For the text-containing cell, return its midpoint in (x, y) coordinate format. 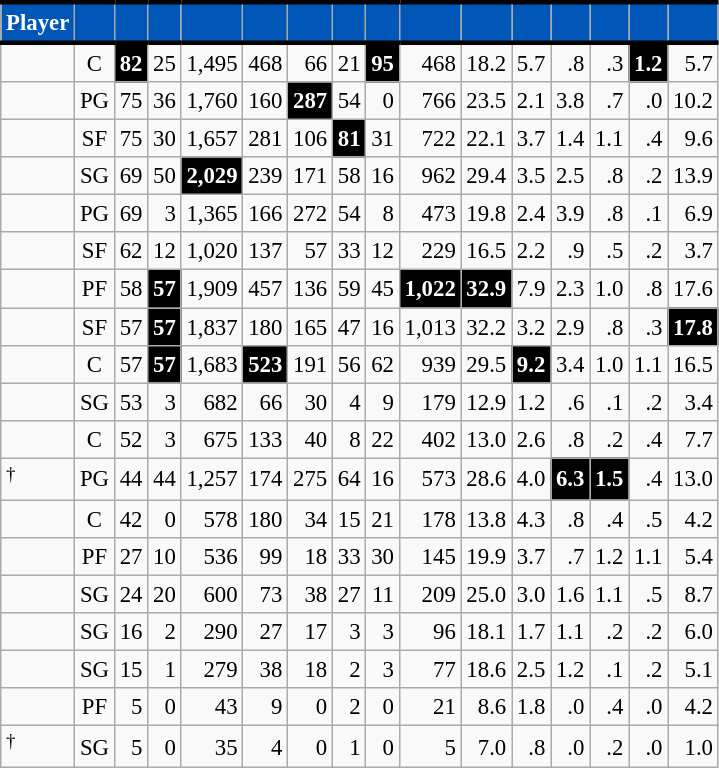
6.9 (693, 214)
32.2 (486, 327)
722 (430, 139)
17.6 (693, 289)
35 (212, 747)
40 (310, 439)
3.0 (532, 594)
8.6 (486, 707)
1,909 (212, 289)
766 (430, 101)
1,837 (212, 327)
18.6 (486, 670)
9.2 (532, 364)
160 (266, 101)
191 (310, 364)
31 (382, 139)
17.8 (693, 327)
209 (430, 594)
171 (310, 176)
10.2 (693, 101)
34 (310, 519)
279 (212, 670)
82 (130, 62)
81 (348, 139)
13.9 (693, 176)
3.5 (532, 176)
1,657 (212, 139)
145 (430, 557)
1,022 (430, 289)
18.1 (486, 632)
962 (430, 176)
2.4 (532, 214)
12.9 (486, 402)
10 (164, 557)
600 (212, 594)
77 (430, 670)
682 (212, 402)
2.2 (532, 251)
52 (130, 439)
3.2 (532, 327)
136 (310, 289)
29.5 (486, 364)
1,495 (212, 62)
290 (212, 632)
272 (310, 214)
1.6 (570, 594)
174 (266, 479)
99 (266, 557)
1,013 (430, 327)
8.7 (693, 594)
939 (430, 364)
36 (164, 101)
24 (130, 594)
47 (348, 327)
229 (430, 251)
1,257 (212, 479)
11 (382, 594)
1.5 (610, 479)
17 (310, 632)
95 (382, 62)
275 (310, 479)
2.9 (570, 327)
22.1 (486, 139)
473 (430, 214)
402 (430, 439)
9.6 (693, 139)
4.3 (532, 519)
178 (430, 519)
1,020 (212, 251)
19.8 (486, 214)
32.9 (486, 289)
2,029 (212, 176)
64 (348, 479)
2.3 (570, 289)
1,683 (212, 364)
166 (266, 214)
7.0 (486, 747)
7.9 (532, 289)
3.9 (570, 214)
42 (130, 519)
281 (266, 139)
25.0 (486, 594)
1,760 (212, 101)
22 (382, 439)
137 (266, 251)
.9 (570, 251)
6.3 (570, 479)
287 (310, 101)
20 (164, 594)
50 (164, 176)
106 (310, 139)
.6 (570, 402)
133 (266, 439)
1.7 (532, 632)
13.8 (486, 519)
18.2 (486, 62)
45 (382, 289)
6.0 (693, 632)
3.8 (570, 101)
179 (430, 402)
1.8 (532, 707)
2.6 (532, 439)
457 (266, 289)
73 (266, 594)
43 (212, 707)
675 (212, 439)
7.7 (693, 439)
96 (430, 632)
29.4 (486, 176)
Player (38, 22)
25 (164, 62)
2.1 (532, 101)
573 (430, 479)
1,365 (212, 214)
53 (130, 402)
5.1 (693, 670)
5.4 (693, 557)
1.4 (570, 139)
165 (310, 327)
4.0 (532, 479)
59 (348, 289)
56 (348, 364)
23.5 (486, 101)
578 (212, 519)
239 (266, 176)
28.6 (486, 479)
536 (212, 557)
523 (266, 364)
19.9 (486, 557)
